Extract the [X, Y] coordinate from the center of the cell holding the provided text.  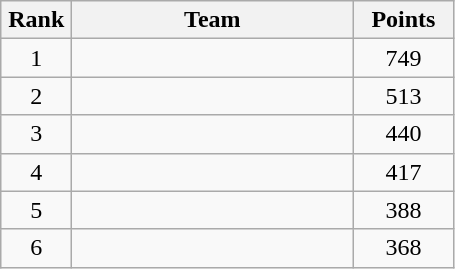
368 [404, 248]
388 [404, 210]
Rank [36, 20]
417 [404, 172]
Points [404, 20]
6 [36, 248]
4 [36, 172]
Team [212, 20]
513 [404, 96]
440 [404, 134]
5 [36, 210]
3 [36, 134]
1 [36, 58]
749 [404, 58]
2 [36, 96]
